Determine the [X, Y] coordinate at the center of the cell enclosing the given text.  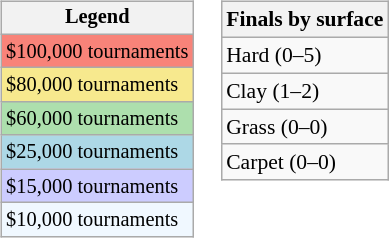
Hard (0–5) [304, 55]
Grass (0–0) [304, 127]
Finals by surface [304, 20]
Carpet (0–0) [304, 162]
Clay (1–2) [304, 91]
Legend [97, 18]
$25,000 tournaments [97, 152]
$80,000 tournaments [97, 85]
$15,000 tournaments [97, 186]
$100,000 tournaments [97, 51]
$60,000 tournaments [97, 119]
$10,000 tournaments [97, 220]
